Find where the given text appears and provide that cell's center as [x, y] coordinate. 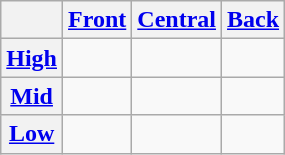
Mid [32, 96]
Low [32, 134]
Back [254, 20]
Front [98, 20]
High [32, 58]
Central [177, 20]
